Search for the cell housing the specified text and yield its (X, Y) center coordinate. 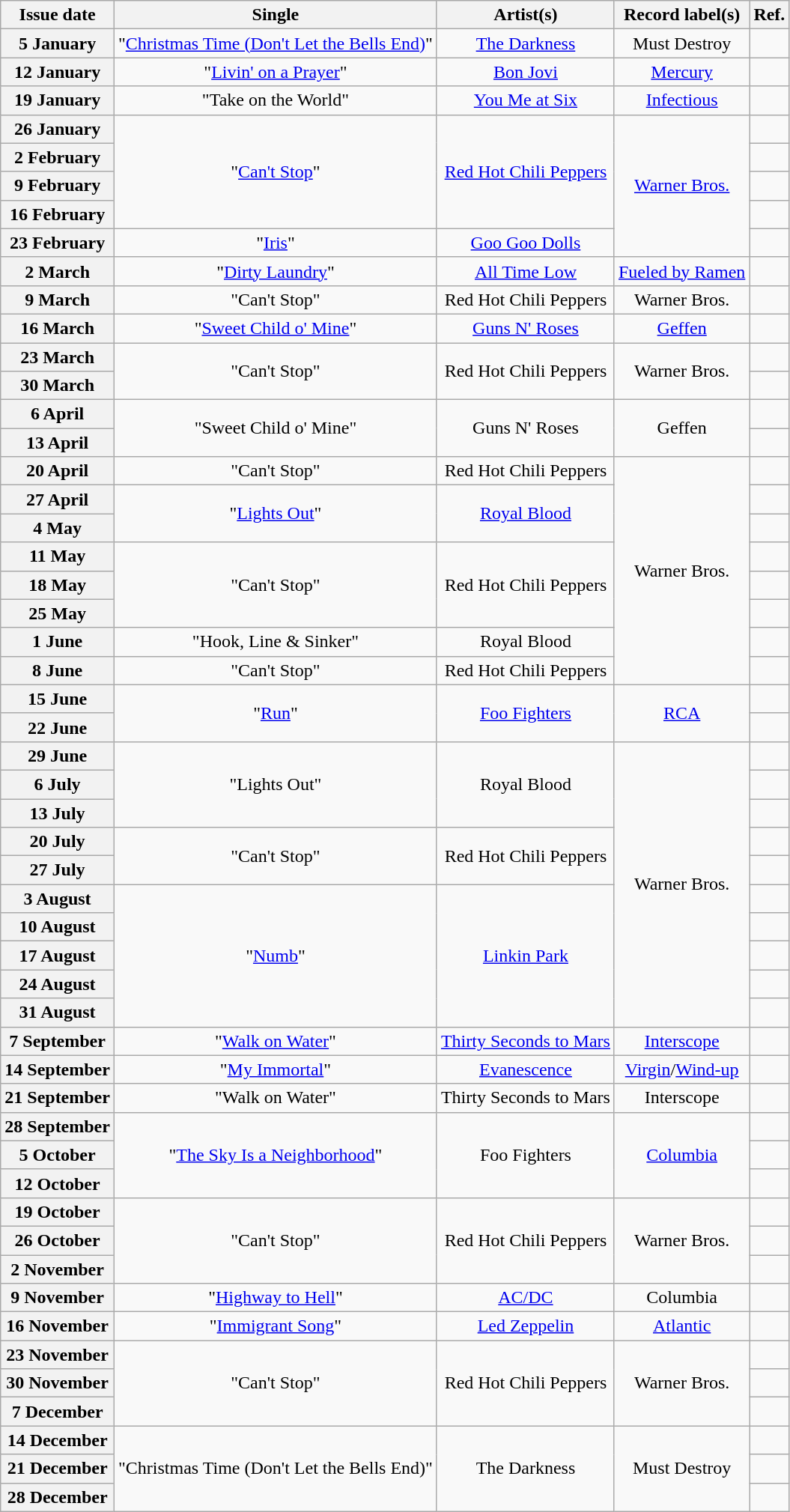
2 March (58, 271)
4 May (58, 528)
11 May (58, 556)
9 March (58, 300)
18 May (58, 585)
Bon Jovi (526, 72)
Record label(s) (681, 15)
2 February (58, 157)
"Iris" (276, 243)
Artist(s) (526, 15)
21 September (58, 1098)
RCA (681, 713)
21 December (58, 1469)
Led Zeppelin (526, 1326)
5 October (58, 1155)
Virgin/Wind-up (681, 1069)
5 January (58, 43)
"Run" (276, 713)
25 May (58, 613)
Mercury (681, 72)
Atlantic (681, 1326)
20 April (58, 471)
26 January (58, 129)
8 June (58, 670)
16 March (58, 328)
13 April (58, 443)
Single (276, 15)
"Hook, Line & Sinker" (276, 642)
28 December (58, 1497)
28 September (58, 1126)
9 February (58, 186)
6 July (58, 784)
"The Sky Is a Neighborhood" (276, 1155)
26 October (58, 1240)
19 October (58, 1212)
Ref. (770, 15)
12 January (58, 72)
"Highway to Hell" (276, 1298)
Evanescence (526, 1069)
7 December (58, 1412)
20 July (58, 842)
31 August (58, 1012)
9 November (58, 1298)
13 July (58, 813)
27 July (58, 870)
"Take on the World" (276, 100)
2 November (58, 1269)
19 January (58, 100)
Linkin Park (526, 956)
30 March (58, 386)
10 August (58, 927)
12 October (58, 1183)
15 June (58, 699)
27 April (58, 500)
24 August (58, 984)
All Time Low (526, 271)
7 September (58, 1041)
17 August (58, 956)
22 June (58, 727)
16 November (58, 1326)
"Livin' on a Prayer" (276, 72)
1 June (58, 642)
"Dirty Laundry" (276, 271)
Infectious (681, 100)
23 February (58, 243)
6 April (58, 414)
"Immigrant Song" (276, 1326)
14 September (58, 1069)
3 August (58, 899)
Fueled by Ramen (681, 271)
30 November (58, 1383)
You Me at Six (526, 100)
Issue date (58, 15)
Goo Goo Dolls (526, 243)
29 June (58, 756)
"Numb" (276, 956)
14 December (58, 1440)
16 February (58, 214)
23 March (58, 357)
AC/DC (526, 1298)
"My Immortal" (276, 1069)
23 November (58, 1355)
